From the cell containing the given text, extract its center point as [X, Y] coordinate. 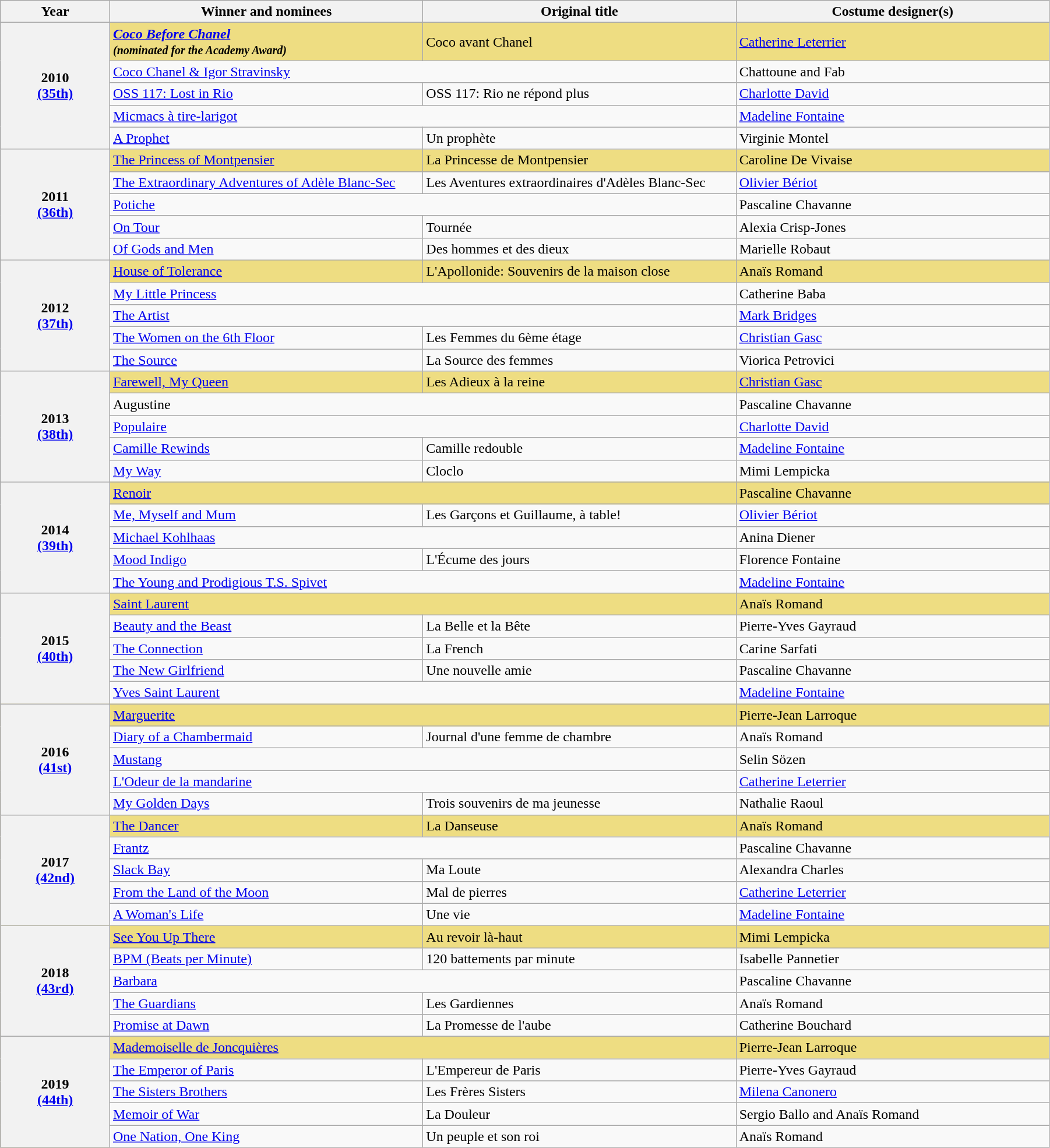
L'Empereur de Paris [579, 1070]
A Woman's Life [266, 914]
Diary of a Chambermaid [266, 737]
The Emperor of Paris [266, 1070]
The Dancer [266, 826]
La Princesse de Montpensier [579, 160]
Marielle Robaut [893, 249]
BPM (Beats per Minute) [266, 959]
The Guardians [266, 1003]
Mood Indigo [266, 559]
Costume designer(s) [893, 12]
Tournée [579, 227]
Une vie [579, 914]
Chattoune and Fab [893, 72]
Year [55, 12]
Nathalie Raoul [893, 804]
Les Frères Sisters [579, 1092]
Augustine [423, 404]
A Prophet [266, 138]
Alexandra Charles [893, 870]
House of Tolerance [266, 271]
Au revoir là-haut [579, 936]
My Golden Days [266, 804]
The New Girlfriend [266, 671]
Les Adieux à la reine [579, 382]
The Extraordinary Adventures of Adèle Blanc-Sec [266, 182]
My Little Princess [423, 293]
Coco avant Chanel [579, 42]
Micmacs à tire-larigot [423, 116]
OSS 117: Rio ne répond plus [579, 94]
Les Aventures extraordinaires d'Adèles Blanc-Sec [579, 182]
The Source [266, 360]
One Nation, One King [266, 1136]
Me, Myself and Mum [266, 515]
Un prophète [579, 138]
2012(37th) [55, 315]
Slack Bay [266, 870]
2016(41st) [55, 759]
On Tour [266, 227]
Alexia Crisp-Jones [893, 227]
Isabelle Pannetier [893, 959]
Les Femmes du 6ème étage [579, 338]
2015(40th) [55, 648]
2018(43rd) [55, 981]
Renoir [423, 493]
La Belle et la Bête [579, 626]
The Women on the 6th Floor [266, 338]
Catherine Baba [893, 293]
Mal de pierres [579, 892]
Barbara [423, 981]
L'Écume des jours [579, 559]
La Douleur [579, 1114]
The Artist [423, 316]
Mustang [423, 759]
2013(38th) [55, 427]
The Young and Prodigious T.S. Spivet [423, 582]
Trois souvenirs de ma jeunesse [579, 804]
Mademoiselle de Joncquières [423, 1048]
Memoir of War [266, 1114]
Coco Before Chanel(nominated for the Academy Award) [266, 42]
L'Odeur de la mandarine [423, 781]
The Sisters Brothers [266, 1092]
Journal d'une femme de chambre [579, 737]
Promise at Dawn [266, 1026]
La Danseuse [579, 826]
Florence Fontaine [893, 559]
Ma Loute [579, 870]
Saint Laurent [423, 604]
Michael Kohlhaas [423, 537]
2010(35th) [55, 86]
The Princess of Montpensier [266, 160]
La Promesse de l'aube [579, 1026]
Caroline De Vivaise [893, 160]
Of Gods and Men [266, 249]
Catherine Bouchard [893, 1026]
See You Up There [266, 936]
Viorica Petrovici [893, 360]
Cloclo [579, 471]
Milena Canonero [893, 1092]
L'Apollonide: Souvenirs de la maison close [579, 271]
Camille Rewinds [266, 449]
Mark Bridges [893, 316]
Anina Diener [893, 537]
Coco Chanel & Igor Stravinsky [423, 72]
120 battements par minute [579, 959]
Potiche [423, 205]
Marguerite [423, 715]
Des hommes et des dieux [579, 249]
Les Garçons et Guillaume, à table! [579, 515]
Yves Saint Laurent [423, 693]
La French [579, 649]
Un peuple et son roi [579, 1136]
Virginie Montel [893, 138]
La Source des femmes [579, 360]
My Way [266, 471]
2019(44th) [55, 1092]
Farewell, My Queen [266, 382]
2014(39th) [55, 537]
Populaire [423, 427]
Carine Sarfati [893, 649]
From the Land of the Moon [266, 892]
2011(36th) [55, 205]
OSS 117: Lost in Rio [266, 94]
Sergio Ballo and Anaïs Romand [893, 1114]
Winner and nominees [266, 12]
Camille redouble [579, 449]
Selin Sözen [893, 759]
The Connection [266, 649]
2017(42nd) [55, 870]
Les Gardiennes [579, 1003]
Original title [579, 12]
Une nouvelle amie [579, 671]
Frantz [423, 848]
Beauty and the Beast [266, 626]
